Scan for the cell matching the given text and deliver its [x, y] coordinate at center. 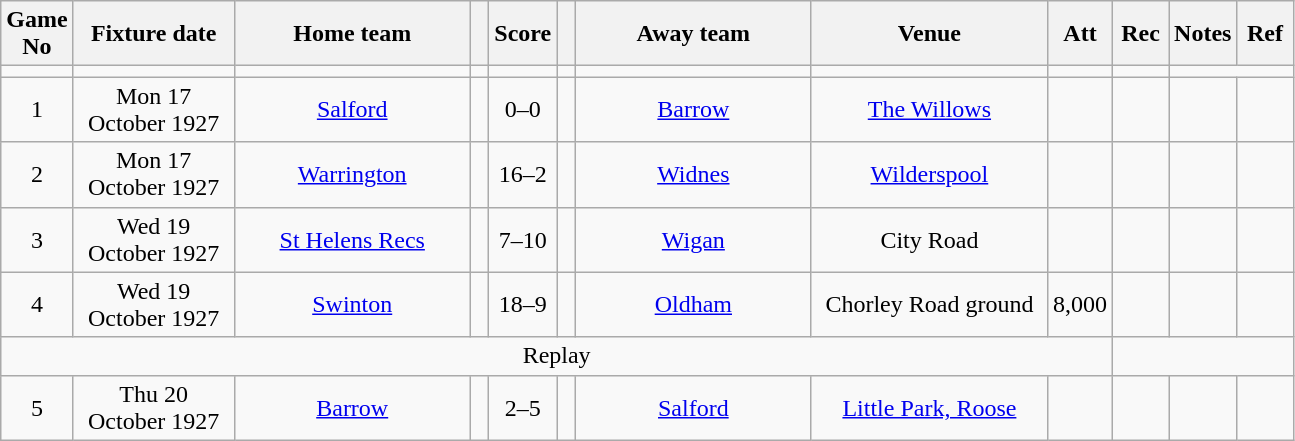
Fixture date [154, 34]
Rec [1141, 34]
Att [1080, 34]
Widnes [693, 174]
Little Park, Roose [929, 408]
The Willows [929, 110]
Game No [37, 34]
Chorley Road ground [929, 304]
Wigan [693, 240]
Home team [352, 34]
2 [37, 174]
Venue [929, 34]
3 [37, 240]
Warrington [352, 174]
Wilderspool [929, 174]
Away team [693, 34]
7–10 [523, 240]
16–2 [523, 174]
Ref [1265, 34]
1 [37, 110]
2–5 [523, 408]
Swinton [352, 304]
City Road [929, 240]
8,000 [1080, 304]
St Helens Recs [352, 240]
18–9 [523, 304]
Oldham [693, 304]
5 [37, 408]
Score [523, 34]
Thu 20 October 1927 [154, 408]
0–0 [523, 110]
Replay [557, 356]
Notes [1203, 34]
4 [37, 304]
